Return [X, Y] of the center of cell containing provided text 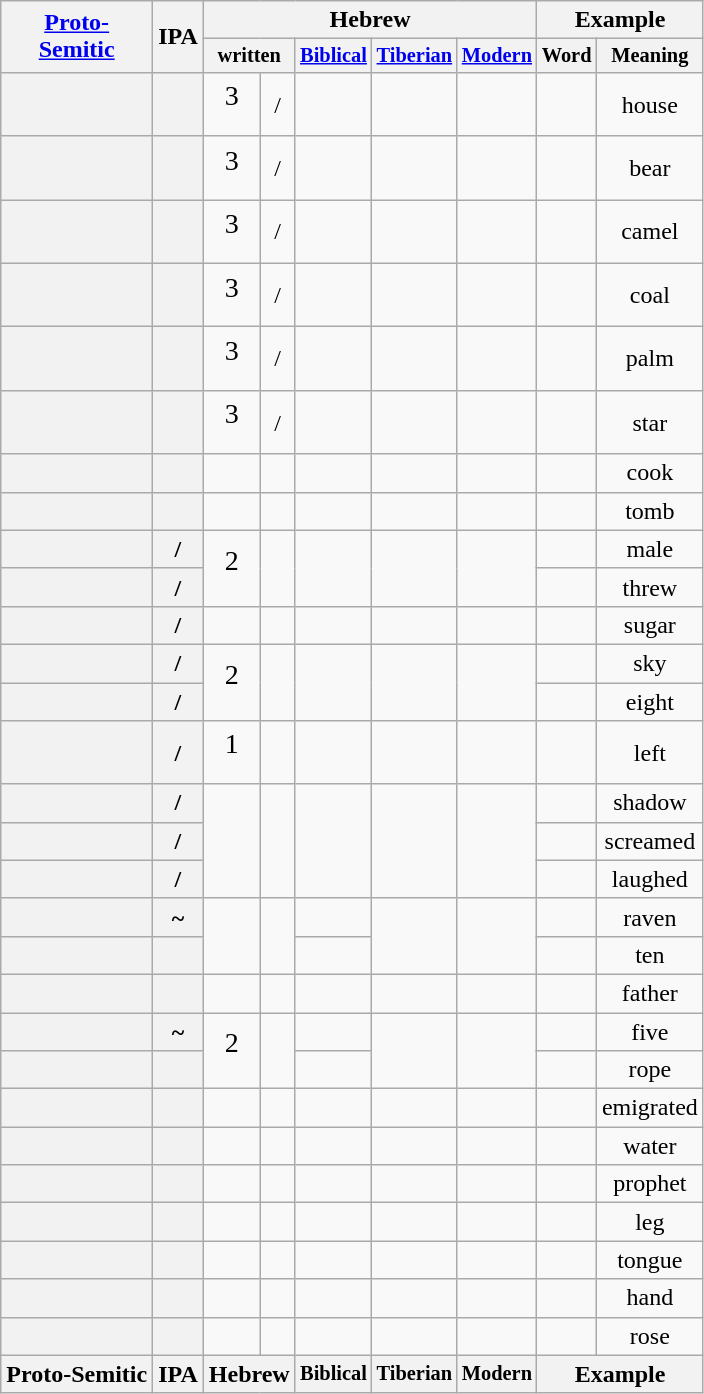
camel [650, 232]
eight [650, 701]
rose [650, 1336]
laughed [650, 879]
threw [650, 587]
hand [650, 1298]
left [650, 753]
shadow [650, 803]
tomb [650, 511]
rope [650, 1070]
star [650, 423]
emigrated [650, 1108]
sugar [650, 625]
Meaning [650, 56]
water [650, 1146]
father [650, 993]
palm [650, 359]
sky [650, 663]
leg [650, 1222]
Word [567, 56]
cook [650, 473]
male [650, 549]
coal [650, 295]
house [650, 104]
tongue [650, 1260]
five [650, 1032]
raven [650, 917]
prophet [650, 1184]
screamed [650, 841]
bear [650, 168]
1 [232, 753]
written [249, 56]
ten [650, 955]
